Provide the [X, Y] coordinate of the cell's center where the given text is located.  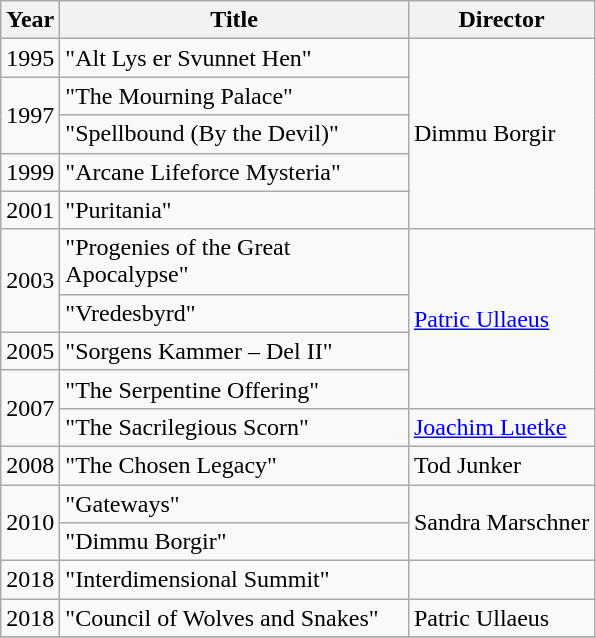
"Interdimensional Summit" [234, 580]
"Arcane Lifeforce Mysteria" [234, 172]
"The Sacrilegious Scorn" [234, 427]
Tod Junker [501, 465]
Title [234, 20]
"The Serpentine Offering" [234, 389]
Joachim Luetke [501, 427]
Dimmu Borgir [501, 134]
"Council of Wolves and Snakes" [234, 618]
2010 [30, 522]
"Gateways" [234, 503]
1997 [30, 115]
1999 [30, 172]
1995 [30, 58]
2003 [30, 280]
2007 [30, 408]
2001 [30, 210]
"Puritania" [234, 210]
"Vredesbyrd" [234, 313]
Sandra Marschner [501, 522]
"The Chosen Legacy" [234, 465]
"Dimmu Borgir" [234, 542]
"Spellbound (By the Devil)" [234, 134]
2008 [30, 465]
Year [30, 20]
2005 [30, 351]
"Sorgens Kammer – Del II" [234, 351]
Director [501, 20]
"Progenies of the Great Apocalypse" [234, 262]
"Alt Lys er Svunnet Hen" [234, 58]
"The Mourning Palace" [234, 96]
